From the cell containing the given text, extract its center point as [X, Y] coordinate. 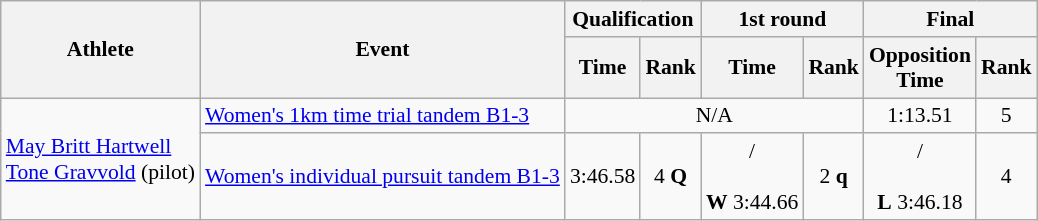
2 q [834, 178]
1:13.51 [920, 116]
Women's 1km time trial tandem B1-3 [382, 116]
1st round [782, 19]
N/A [714, 116]
May Britt Hartwell Tone Gravvold (pilot) [100, 159]
/ W 3:44.66 [752, 178]
/ L 3:46.18 [920, 178]
3:46.58 [602, 178]
Women's individual pursuit tandem B1-3 [382, 178]
Event [382, 50]
4 [1006, 178]
Final [950, 19]
4 Q [670, 178]
OppositionTime [920, 68]
Qualification [633, 19]
5 [1006, 116]
Athlete [100, 50]
